Return the (x, y) coordinate for the center point of the cell that contains the specified text.  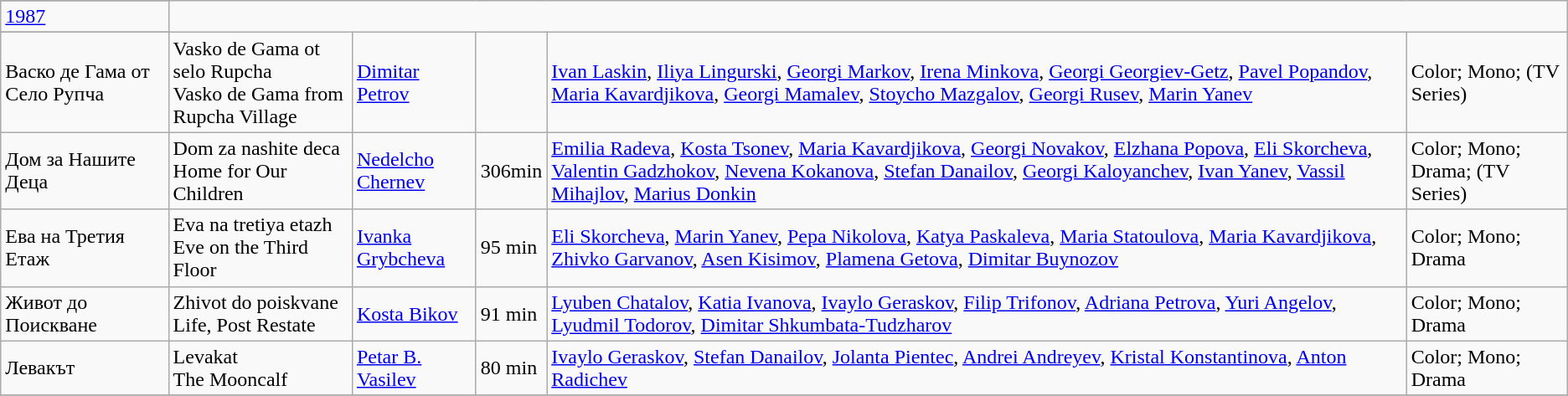
Ivaylo Geraskov, Stefan Danailov, Jolanta Pientec, Andrei Andreyev, Kristal Konstantinova, Anton Radichev (977, 368)
80 min (511, 368)
Дом за Нашите Деца (85, 171)
Color; Mono; (TV Series) (1487, 82)
Dom za nashite decaHome for Our Children (260, 171)
LevakatThe Mooncalf (260, 368)
306min (511, 171)
91 min (511, 313)
Zhivot do poiskvaneLife, Post Restate (260, 313)
Ева на Третия Етаж (85, 248)
Vasko de Gama ot selo RupchaVasko de Gama from Rupcha Village (260, 82)
Левакът (85, 368)
Nedelcho Chernev (414, 171)
Petar B. Vasilev (414, 368)
95 min (511, 248)
Dimitar Petrov (414, 82)
Ivanka Grybcheva (414, 248)
Живот до Поискване (85, 313)
1987 (85, 17)
Color; Mono; Drama; (TV Series) (1487, 171)
Eva na tretiya etazhEve on the Third Floor (260, 248)
Kosta Bikov (414, 313)
Lyuben Chatalov, Katia Ivanova, Ivaylo Geraskov, Filip Trifonov, Adriana Petrova, Yuri Angelov, Lyudmil Todorov, Dimitar Shkumbata-Tudzharov (977, 313)
Васко де Гама от Село Рупча (85, 82)
